Identify which cell holds the provided text, then report its (x, y) central coordinate. 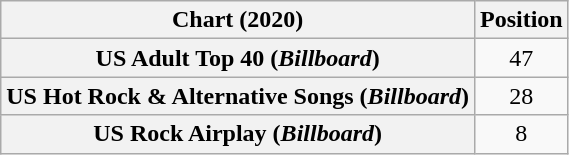
US Rock Airplay (Billboard) (238, 134)
US Hot Rock & Alternative Songs (Billboard) (238, 96)
28 (521, 96)
47 (521, 58)
US Adult Top 40 (Billboard) (238, 58)
Chart (2020) (238, 20)
Position (521, 20)
8 (521, 134)
